Identify which cell holds the provided text, then report its [X, Y] central coordinate. 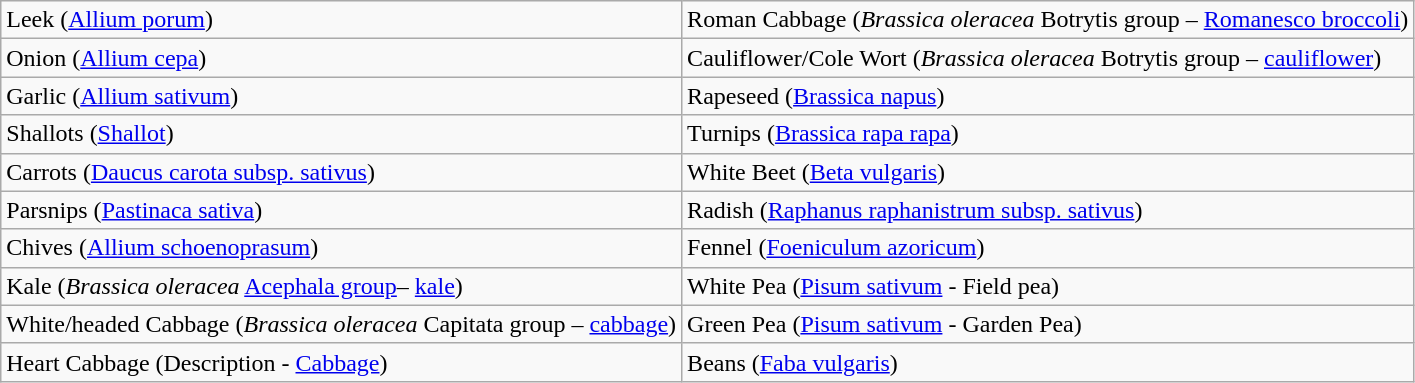
Heart Cabbage (Description - Cabbage) [342, 362]
White/headed Cabbage (Brassica oleracea Capitata group – cabbage) [342, 324]
White Pea (Pisum sativum - Field pea) [1048, 286]
Cauliflower/Cole Wort (Brassica oleracea Botrytis group – cauliflower) [1048, 58]
Chives (Allium schoenoprasum) [342, 248]
Shallots (Shallot) [342, 134]
Kale (Brassica oleracea Acephala group– kale) [342, 286]
White Beet (Beta vulgaris) [1048, 172]
Roman Cabbage (Brassica oleracea Botrytis group – Romanesco broccoli) [1048, 20]
Onion (Allium cepa) [342, 58]
Fennel (Foeniculum azoricum) [1048, 248]
Parsnips (Pastinaca sativa) [342, 210]
Rapeseed (Brassica napus) [1048, 96]
Garlic (Allium sativum) [342, 96]
Turnips (Brassica rapa rapa) [1048, 134]
Radish (Raphanus raphanistrum subsp. sativus) [1048, 210]
Beans (Faba vulgaris) [1048, 362]
Carrots (Daucus carota subsp. sativus) [342, 172]
Leek (Allium porum) [342, 20]
Green Pea (Pisum sativum - Garden Pea) [1048, 324]
